Search for the cell housing the specified text and yield its [x, y] center coordinate. 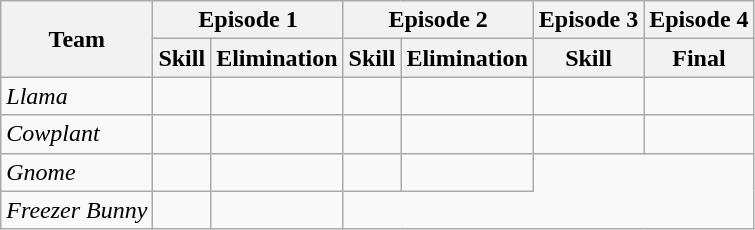
Episode 2 [438, 20]
Final [699, 58]
Team [77, 39]
Episode 4 [699, 20]
Episode 1 [248, 20]
Episode 3 [588, 20]
Llama [77, 96]
Freezer Bunny [77, 210]
Cowplant [77, 134]
Gnome [77, 172]
